Provide the [X, Y] coordinate of the cell's center where the given text is located.  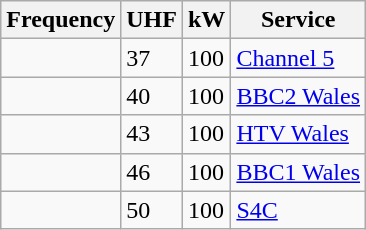
43 [152, 134]
BBC2 Wales [298, 96]
Frequency [61, 20]
46 [152, 172]
Service [298, 20]
37 [152, 58]
50 [152, 210]
Channel 5 [298, 58]
40 [152, 96]
kW [206, 20]
UHF [152, 20]
S4C [298, 210]
HTV Wales [298, 134]
BBC1 Wales [298, 172]
